Determine the (x, y) coordinate at the center of the cell enclosing the given text.  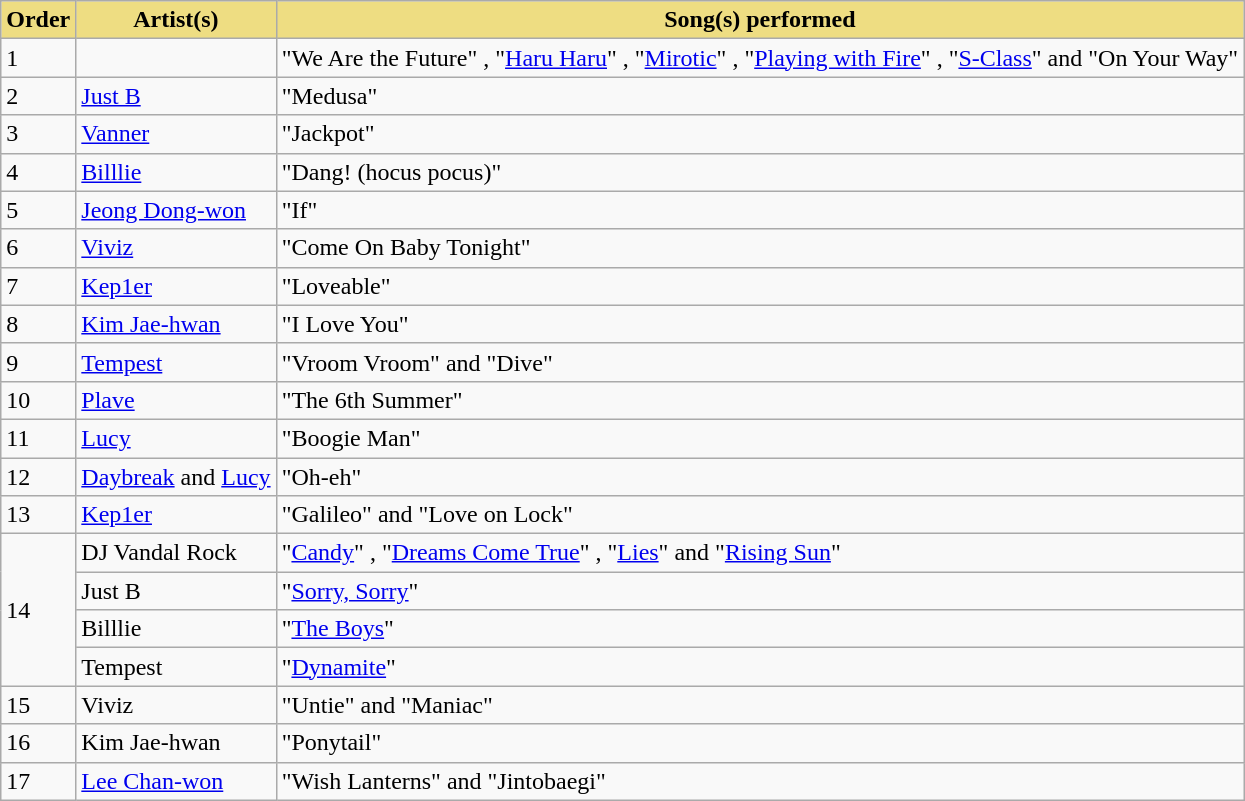
Lee Chan-won (176, 781)
"We Are the Future" , "Haru Haru" , "Mirotic" , "Playing with Fire" , "S-Class" and "On Your Way" (760, 58)
14 (38, 610)
"Jackpot" (760, 134)
"Medusa" (760, 96)
Plave (176, 400)
"Sorry, Sorry" (760, 591)
2 (38, 96)
16 (38, 743)
"If" (760, 210)
"Dynamite" (760, 667)
Song(s) performed (760, 20)
Daybreak and Lucy (176, 477)
5 (38, 210)
Jeong Dong-won (176, 210)
"Galileo" and "Love on Lock" (760, 515)
"Untie" and "Maniac" (760, 705)
6 (38, 248)
3 (38, 134)
13 (38, 515)
"Vroom Vroom" and "Dive" (760, 362)
12 (38, 477)
4 (38, 172)
"Come On Baby Tonight" (760, 248)
"Wish Lanterns" and "Jintobaegi" (760, 781)
"The 6th Summer" (760, 400)
Lucy (176, 438)
"The Boys" (760, 629)
"Ponytail" (760, 743)
10 (38, 400)
15 (38, 705)
17 (38, 781)
"Loveable" (760, 286)
11 (38, 438)
8 (38, 324)
"Boogie Man" (760, 438)
"Oh-eh" (760, 477)
DJ Vandal Rock (176, 553)
"I Love You" (760, 324)
9 (38, 362)
Vanner (176, 134)
7 (38, 286)
"Candy" , "Dreams Come True" , "Lies" and "Rising Sun" (760, 553)
"Dang! (hocus pocus)" (760, 172)
1 (38, 58)
Artist(s) (176, 20)
Order (38, 20)
